Determine the [X, Y] coordinate at the center of the cell enclosing the given text.  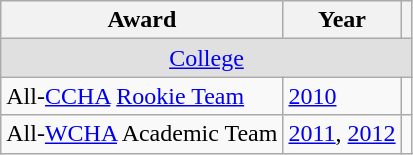
2011, 2012 [342, 134]
All-WCHA Academic Team [142, 134]
Year [342, 20]
Award [142, 20]
All-CCHA Rookie Team [142, 96]
2010 [342, 96]
College [206, 58]
